Find where the given text appears and provide that cell's center as [X, Y] coordinate. 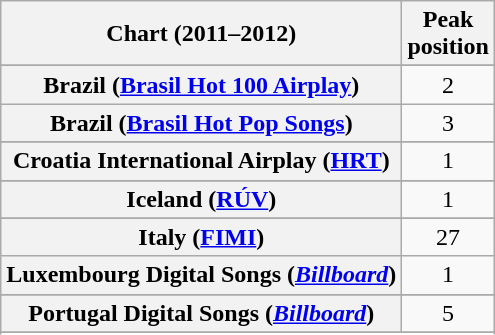
5 [448, 313]
Peakposition [448, 34]
Brazil (Brasil Hot 100 Airplay) [202, 85]
27 [448, 237]
2 [448, 85]
Chart (2011–2012) [202, 34]
Portugal Digital Songs (Billboard) [202, 313]
Italy (FIMI) [202, 237]
Croatia International Airplay (HRT) [202, 161]
Luxembourg Digital Songs (Billboard) [202, 275]
3 [448, 123]
Brazil (Brasil Hot Pop Songs) [202, 123]
Iceland (RÚV) [202, 199]
